Determine the [X, Y] coordinate at the center of the cell enclosing the given text.  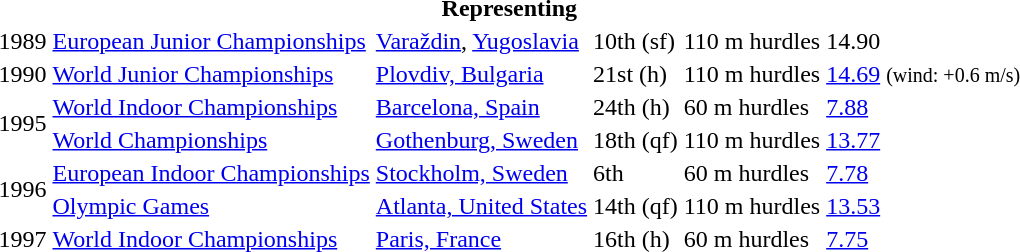
European Junior Championships [211, 41]
6th [636, 173]
Olympic Games [211, 206]
Gothenburg, Sweden [481, 140]
European Indoor Championships [211, 173]
Barcelona, Spain [481, 107]
Plovdiv, Bulgaria [481, 74]
21st (h) [636, 74]
Varaždin, Yugoslavia [481, 41]
24th (h) [636, 107]
World Indoor Championships [211, 107]
Atlanta, United States [481, 206]
18th (qf) [636, 140]
14th (qf) [636, 206]
10th (sf) [636, 41]
World Junior Championships [211, 74]
World Championships [211, 140]
Stockholm, Sweden [481, 173]
